Detect which cell encompasses the target text, then output its [x, y] center coordinate. 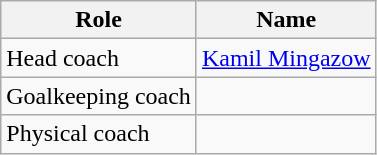
Physical coach [99, 134]
Head coach [99, 58]
Goalkeeping coach [99, 96]
Role [99, 20]
Name [286, 20]
Kamil Mingazow [286, 58]
